Extract the [X, Y] coordinate from the center of the cell holding the provided text.  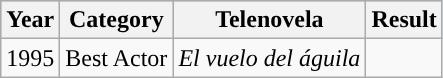
Result [404, 20]
Category [116, 20]
Telenovela [270, 20]
Best Actor [116, 58]
El vuelo del águila [270, 58]
1995 [30, 58]
Year [30, 20]
